From the cell containing the given text, extract its center point as [x, y] coordinate. 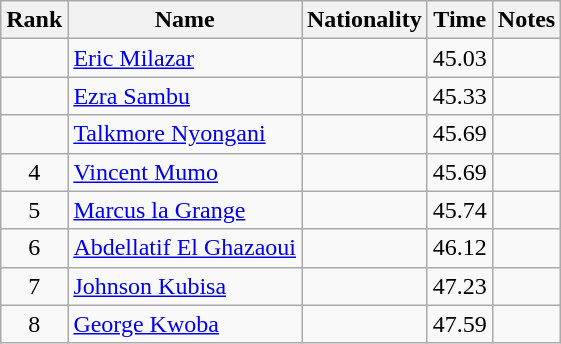
Eric Milazar [185, 58]
7 [34, 286]
Nationality [365, 20]
Notes [526, 20]
45.33 [460, 96]
Vincent Mumo [185, 172]
Abdellatif El Ghazaoui [185, 248]
Marcus la Grange [185, 210]
Talkmore Nyongani [185, 134]
45.03 [460, 58]
Time [460, 20]
Rank [34, 20]
45.74 [460, 210]
47.59 [460, 324]
6 [34, 248]
Name [185, 20]
47.23 [460, 286]
4 [34, 172]
Johnson Kubisa [185, 286]
46.12 [460, 248]
George Kwoba [185, 324]
8 [34, 324]
Ezra Sambu [185, 96]
5 [34, 210]
